Capture the cell that displays the provided text and extract its (x, y) central coordinate. 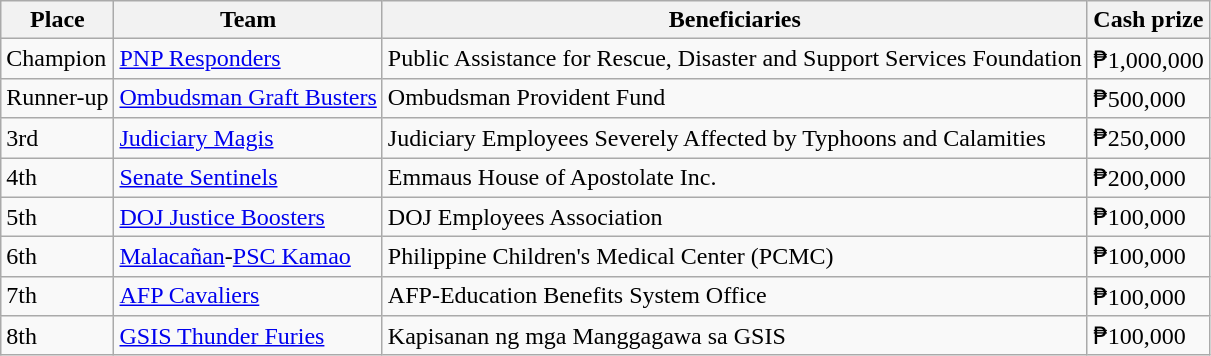
Beneficiaries (734, 20)
DOJ Justice Boosters (248, 217)
₱1,000,000 (1148, 59)
Champion (58, 59)
₱200,000 (1148, 178)
Cash prize (1148, 20)
PNP Responders (248, 59)
4th (58, 178)
Ombudsman Provident Fund (734, 98)
Philippine Children's Medical Center (PCMC) (734, 257)
5th (58, 217)
Ombudsman Graft Busters (248, 98)
₱500,000 (1148, 98)
Malacañan-PSC Kamao (248, 257)
8th (58, 336)
AFP-Education Benefits System Office (734, 296)
GSIS Thunder Furies (248, 336)
Judiciary Magis (248, 138)
Place (58, 20)
Runner-up (58, 98)
Team (248, 20)
DOJ Employees Association (734, 217)
AFP Cavaliers (248, 296)
6th (58, 257)
Senate Sentinels (248, 178)
Emmaus House of Apostolate Inc. (734, 178)
₱250,000 (1148, 138)
3rd (58, 138)
Public Assistance for Rescue, Disaster and Support Services Foundation (734, 59)
Kapisanan ng mga Manggagawa sa GSIS (734, 336)
Judiciary Employees Severely Affected by Typhoons and Calamities (734, 138)
7th (58, 296)
